Locate the cell with the specified text and output its (x, y) center coordinate. 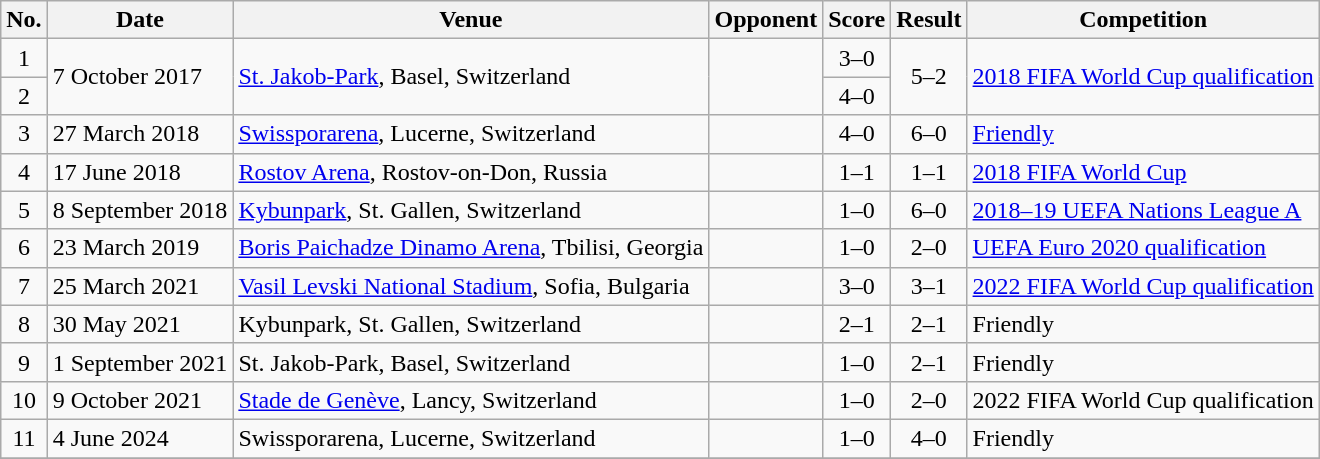
Competition (1143, 20)
30 May 2021 (140, 324)
4 (24, 172)
2 (24, 96)
4 June 2024 (140, 438)
Result (929, 20)
Boris Paichadze Dinamo Arena, Tbilisi, Georgia (471, 248)
No. (24, 20)
Opponent (766, 20)
Vasil Levski National Stadium, Sofia, Bulgaria (471, 286)
Score (857, 20)
3–1 (929, 286)
1 September 2021 (140, 362)
9 (24, 362)
17 June 2018 (140, 172)
UEFA Euro 2020 qualification (1143, 248)
3 (24, 134)
27 March 2018 (140, 134)
2018–19 UEFA Nations League A (1143, 210)
2018 FIFA World Cup (1143, 172)
8 September 2018 (140, 210)
Venue (471, 20)
6 (24, 248)
Rostov Arena, Rostov-on-Don, Russia (471, 172)
Date (140, 20)
7 October 2017 (140, 77)
9 October 2021 (140, 400)
5 (24, 210)
10 (24, 400)
8 (24, 324)
11 (24, 438)
7 (24, 286)
23 March 2019 (140, 248)
5–2 (929, 77)
2018 FIFA World Cup qualification (1143, 77)
25 March 2021 (140, 286)
1 (24, 58)
Stade de Genève, Lancy, Switzerland (471, 400)
